Locate the cell with the specified text and output its [X, Y] center coordinate. 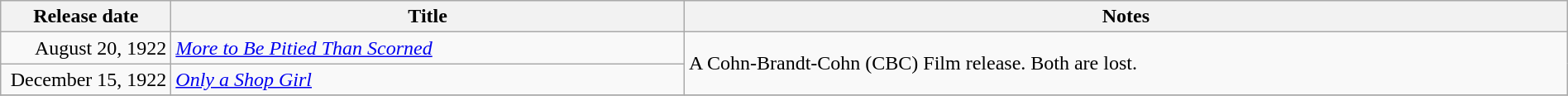
December 15, 1922 [86, 79]
Only a Shop Girl [428, 79]
Notes [1126, 17]
More to Be Pitied Than Scorned [428, 48]
Title [428, 17]
Release date [86, 17]
A Cohn-Brandt-Cohn (CBC) Film release. Both are lost. [1126, 64]
August 20, 1922 [86, 48]
